Extract the (x, y) coordinate from the center of the cell holding the provided text.  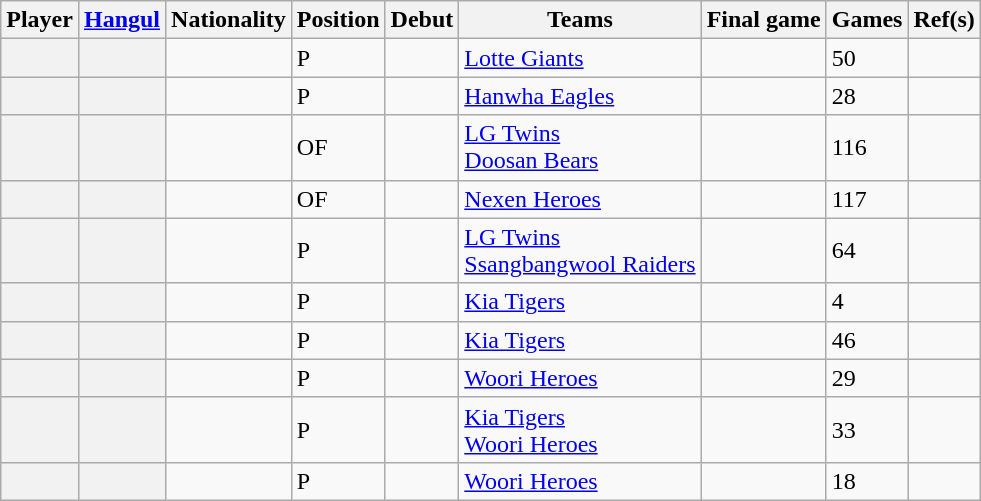
Lotte Giants (580, 58)
29 (867, 378)
Final game (764, 20)
116 (867, 148)
Kia TigersWoori Heroes (580, 430)
Position (338, 20)
33 (867, 430)
Hanwha Eagles (580, 96)
50 (867, 58)
18 (867, 481)
Nexen Heroes (580, 199)
46 (867, 340)
Ref(s) (944, 20)
4 (867, 302)
117 (867, 199)
Nationality (229, 20)
Teams (580, 20)
Hangul (122, 20)
LG TwinsSsangbangwool Raiders (580, 250)
Games (867, 20)
Player (40, 20)
LG TwinsDoosan Bears (580, 148)
Debut (422, 20)
64 (867, 250)
28 (867, 96)
